Return (x, y) of the center of cell containing provided text 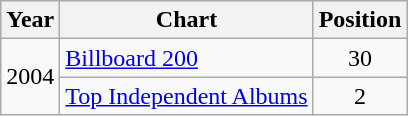
2004 (30, 77)
Chart (186, 20)
2 (360, 96)
30 (360, 58)
Billboard 200 (186, 58)
Top Independent Albums (186, 96)
Position (360, 20)
Year (30, 20)
